Return the [x, y] coordinate for the center point of the cell that contains the specified text.  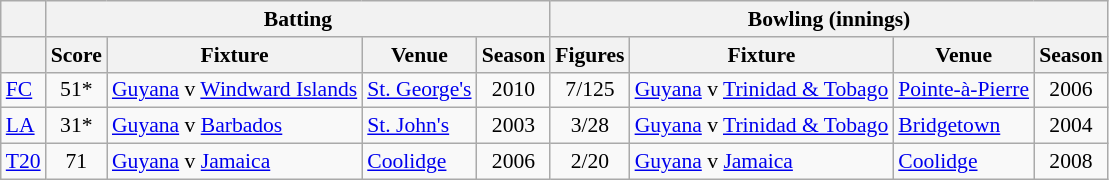
Bridgetown [964, 126]
St. John's [419, 126]
Guyana v Barbados [234, 126]
7/125 [590, 90]
Batting [298, 19]
Figures [590, 55]
51* [76, 90]
FC [24, 90]
2/20 [590, 162]
2003 [514, 126]
LA [24, 126]
71 [76, 162]
2004 [1071, 126]
Bowling (innings) [829, 19]
Pointe-à-Pierre [964, 90]
2010 [514, 90]
Guyana v Windward Islands [234, 90]
31* [76, 126]
St. George's [419, 90]
2008 [1071, 162]
3/28 [590, 126]
T20 [24, 162]
Score [76, 55]
